Capture the cell that displays the provided text and extract its [x, y] central coordinate. 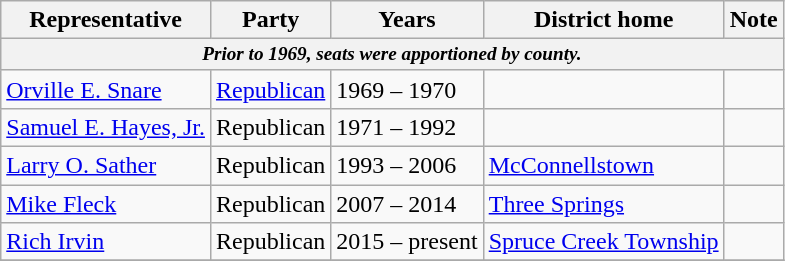
Prior to 1969, seats were apportioned by county. [392, 55]
District home [604, 20]
1993 – 2006 [407, 166]
Party [270, 20]
Larry O. Sather [106, 166]
Orville E. Snare [106, 89]
Representative [106, 20]
1971 – 1992 [407, 128]
2015 – present [407, 242]
McConnellstown [604, 166]
1969 – 1970 [407, 89]
Three Springs [604, 204]
Spruce Creek Township [604, 242]
Years [407, 20]
2007 – 2014 [407, 204]
Mike Fleck [106, 204]
Rich Irvin [106, 242]
Note [754, 20]
Samuel E. Hayes, Jr. [106, 128]
